Detect which cell encompasses the target text, then output its [x, y] center coordinate. 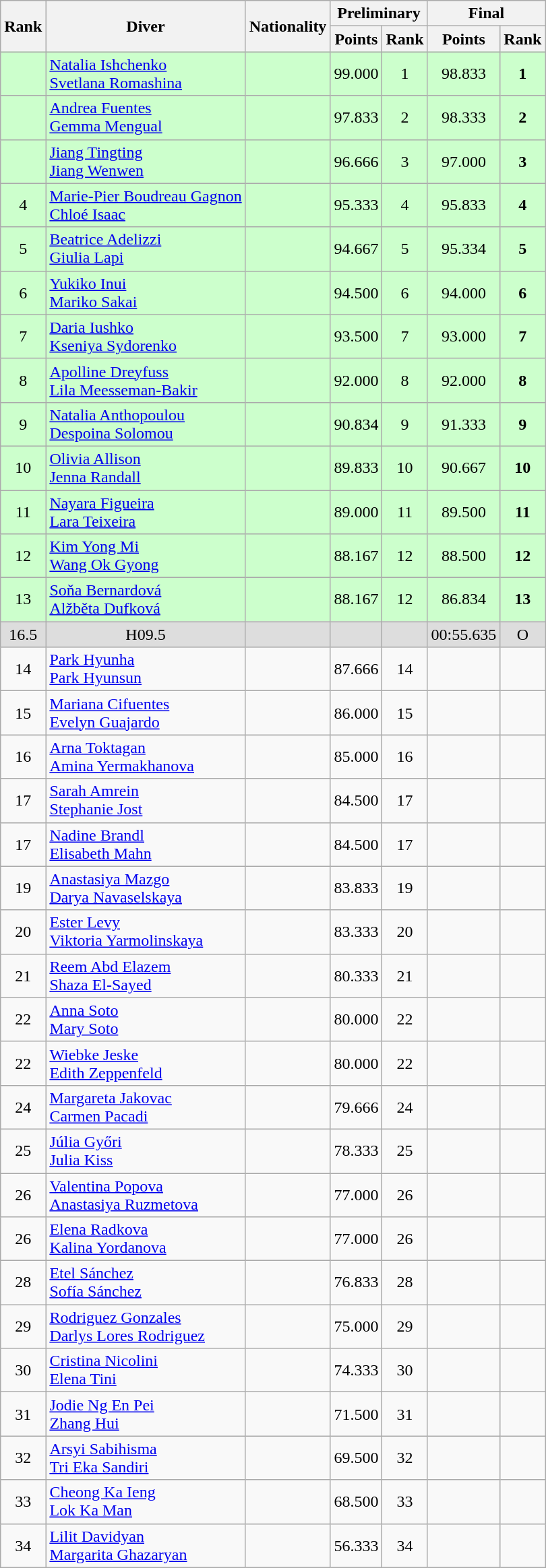
Jodie Ng En PeiZhang Hui [146, 1414]
Daria IushkoKseniya Sydorenko [146, 337]
85.000 [356, 757]
Jiang TingtingJiang Wenwen [146, 162]
Natalia AnthopoulouDespoina Solomou [146, 424]
95.334 [464, 249]
Ester LevyViktoria Yarmolinskaya [146, 932]
Arna ToktaganAmina Yermakhanova [146, 757]
Lilit DavidyanMargarita Ghazaryan [146, 1545]
Final [487, 13]
90.667 [464, 467]
Mariana CifuentesEvelyn Guajardo [146, 713]
Nationality [288, 26]
95.333 [356, 205]
93.500 [356, 337]
86.834 [464, 599]
80.333 [356, 975]
Nayara FigueiraLara Teixeira [146, 512]
Rodriguez GonzalesDarlys Lores Rodriguez [146, 1327]
Júlia GyőriJulia Kiss [146, 1150]
97.833 [356, 117]
68.500 [356, 1502]
86.000 [356, 713]
00:55.635 [464, 634]
H09.5 [146, 634]
95.833 [464, 205]
56.333 [356, 1545]
98.833 [464, 74]
O [523, 634]
Diver [146, 26]
97.000 [464, 162]
78.333 [356, 1150]
94.667 [356, 249]
83.833 [356, 888]
Reem Abd ElazemShaza El-Sayed [146, 975]
Nadine BrandlElisabeth Mahn [146, 845]
Margareta JakovacCarmen Pacadi [146, 1107]
90.834 [356, 424]
Etel SánchezSofía Sánchez [146, 1282]
Anastasiya MazgoDarya Navaselskaya [146, 888]
69.500 [356, 1458]
Sarah AmreinStephanie Jost [146, 800]
Park HyunhaPark Hyunsun [146, 669]
Marie-Pier Boudreau GagnonChloé Isaac [146, 205]
Wiebke JeskeEdith Zeppenfeld [146, 1063]
96.666 [356, 162]
Beatrice AdelizziGiulia Lapi [146, 249]
Anna SotoMary Soto [146, 1020]
94.000 [464, 292]
91.333 [464, 424]
Valentina PopovaAnastasiya Ruzmetova [146, 1195]
76.833 [356, 1282]
89.500 [464, 512]
74.333 [356, 1370]
Elena RadkovaKalina Yordanova [146, 1239]
16.5 [23, 634]
79.666 [356, 1107]
89.833 [356, 467]
98.333 [464, 117]
Arsyi SabihismaTri Eka Sandiri [146, 1458]
Cristina NicoliniElena Tini [146, 1370]
Olivia AllisonJenna Randall [146, 467]
94.500 [356, 292]
87.666 [356, 669]
Yukiko InuiMariko Sakai [146, 292]
Preliminary [379, 13]
71.500 [356, 1414]
Cheong Ka IengLok Ka Man [146, 1502]
Soňa BernardováAlžběta Dufková [146, 599]
83.333 [356, 932]
99.000 [356, 74]
Natalia IshchenkoSvetlana Romashina [146, 74]
88.500 [464, 556]
Apolline DreyfussLila Meesseman-Bakir [146, 380]
75.000 [356, 1327]
89.000 [356, 512]
Andrea FuentesGemma Mengual [146, 117]
93.000 [464, 337]
Kim Yong MiWang Ok Gyong [146, 556]
